Find where the given text appears and provide that cell's center as (X, Y) coordinate. 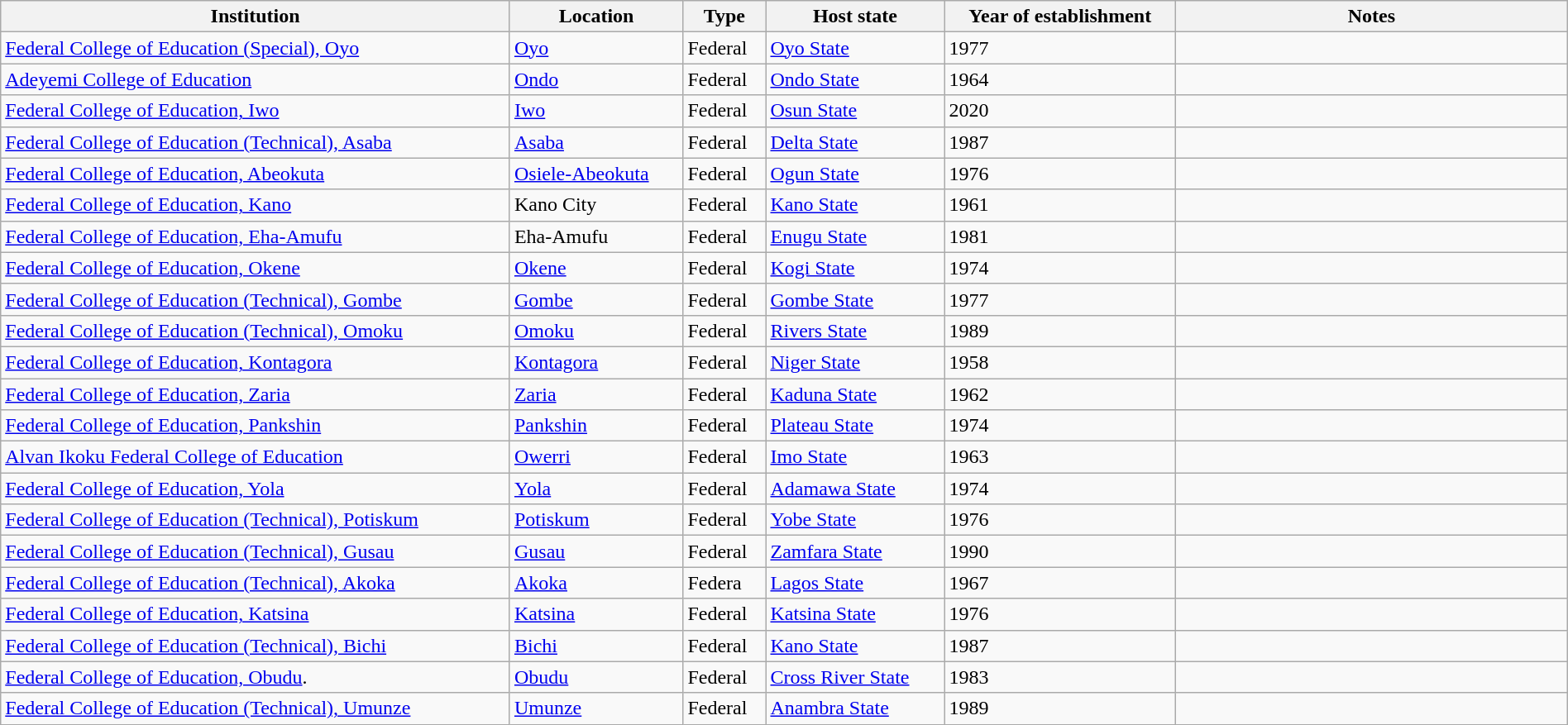
Host state (855, 17)
Pankshin (595, 426)
Federa (724, 583)
Imo State (855, 457)
Federal College of Education, Kontagora (256, 362)
Oyo State (855, 48)
Okene (595, 268)
Kontagora (595, 362)
Umunze (595, 708)
Bichi (595, 646)
2020 (1060, 111)
Osun State (855, 111)
Plateau State (855, 426)
Akoka (595, 583)
1967 (1060, 583)
Type (724, 17)
Federal College of Education, Pankshin (256, 426)
1963 (1060, 457)
1958 (1060, 362)
Lagos State (855, 583)
Federal College of Education (Technical), Omoku (256, 331)
Federal College of Education (Technical), Umunze (256, 708)
1990 (1060, 551)
Federal College of Education, Eha-Amufu (256, 236)
Anambra State (855, 708)
Ondo (595, 79)
Katsina (595, 614)
Niger State (855, 362)
Federal College of Education (Technical), Gusau (256, 551)
Adamawa State (855, 489)
Potiskum (595, 520)
Omoku (595, 331)
1983 (1060, 677)
Enugu State (855, 236)
Iwo (595, 111)
Oyo (595, 48)
Delta State (855, 142)
Gombe (595, 299)
Federal College of Education (Technical), Gombe (256, 299)
Federal College of Education (Technical), Akoka (256, 583)
Gusau (595, 551)
Yobe State (855, 520)
Kogi State (855, 268)
Federal College of Education, Iwo (256, 111)
Kano City (595, 205)
Federal College of Education (Special), Oyo (256, 48)
Yola (595, 489)
Federal College of Education, Abeokuta (256, 174)
Federal College of Education, Yola (256, 489)
Federal College of Education, Kano (256, 205)
Rivers State (855, 331)
Zamfara State (855, 551)
Year of establishment (1060, 17)
1981 (1060, 236)
Federal College of Education, Zaria (256, 394)
Asaba (595, 142)
Federal College of Education (Technical), Asaba (256, 142)
Katsina State (855, 614)
Federal College of Education (Technical), Potiskum (256, 520)
Eha-Amufu (595, 236)
Kaduna State (855, 394)
Ogun State (855, 174)
1962 (1060, 394)
Federal College of Education (Technical), Bichi (256, 646)
Adeyemi College of Education (256, 79)
Owerri (595, 457)
Federal College of Education, Katsina (256, 614)
Obudu (595, 677)
Alvan Ikoku Federal College of Education (256, 457)
Federal College of Education, Okene (256, 268)
1961 (1060, 205)
Location (595, 17)
Notes (1372, 17)
Osiele-Abeokuta (595, 174)
Cross River State (855, 677)
1964 (1060, 79)
Federal College of Education, Obudu. (256, 677)
Ondo State (855, 79)
Zaria (595, 394)
Gombe State (855, 299)
Institution (256, 17)
